Determine the (x, y) coordinate at the center of the cell enclosing the given text.  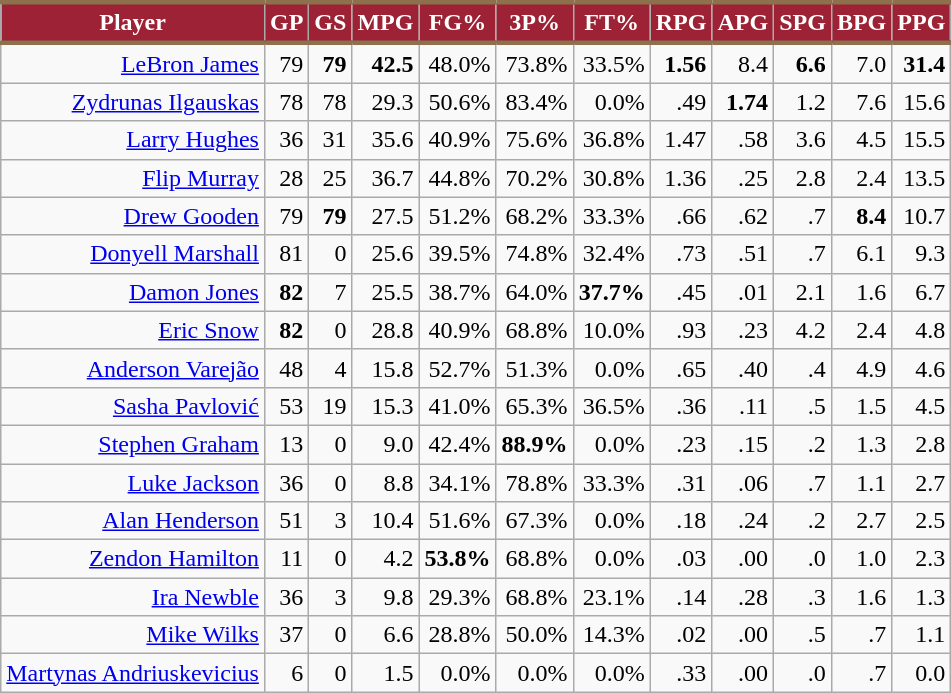
Stephen Graham (133, 444)
48.0% (458, 63)
75.6% (534, 140)
0.0 (922, 673)
1.47 (681, 140)
.40 (743, 368)
APG (743, 22)
7 (330, 292)
LeBron James (133, 63)
PPG (922, 22)
GP (286, 22)
73.8% (534, 63)
36.5% (612, 406)
4.9 (861, 368)
39.5% (458, 254)
52.7% (458, 368)
Damon Jones (133, 292)
15.3 (386, 406)
.01 (743, 292)
.06 (743, 483)
4 (330, 368)
13.5 (922, 178)
.73 (681, 254)
51.2% (458, 216)
GS (330, 22)
.02 (681, 635)
13 (286, 444)
68.2% (534, 216)
.03 (681, 559)
.62 (743, 216)
33.5% (612, 63)
Sasha Pavlović (133, 406)
23.1% (612, 597)
7.6 (861, 102)
11 (286, 559)
53.8% (458, 559)
42.5 (386, 63)
Zendon Hamilton (133, 559)
7.0 (861, 63)
78.8% (534, 483)
51 (286, 521)
.36 (681, 406)
FT% (612, 22)
10.7 (922, 216)
36.8% (612, 140)
Luke Jackson (133, 483)
2.1 (803, 292)
Player (133, 22)
Flip Murray (133, 178)
65.3% (534, 406)
83.4% (534, 102)
.49 (681, 102)
.24 (743, 521)
41.0% (458, 406)
.65 (681, 368)
Alan Henderson (133, 521)
29.3 (386, 102)
2.5 (922, 521)
SPG (803, 22)
32.4% (612, 254)
35.6 (386, 140)
Mike Wilks (133, 635)
53 (286, 406)
25.6 (386, 254)
Anderson Varejão (133, 368)
25.5 (386, 292)
44.8% (458, 178)
Eric Snow (133, 330)
.45 (681, 292)
15.5 (922, 140)
.4 (803, 368)
64.0% (534, 292)
30.8% (612, 178)
9.0 (386, 444)
.28 (743, 597)
Ira Newble (133, 597)
.33 (681, 673)
31.4 (922, 63)
48 (286, 368)
.15 (743, 444)
.58 (743, 140)
25 (330, 178)
1.2 (803, 102)
.31 (681, 483)
.18 (681, 521)
36.7 (386, 178)
1.36 (681, 178)
50.0% (534, 635)
3.6 (803, 140)
10.0% (612, 330)
Zydrunas Ilgauskas (133, 102)
4.8 (922, 330)
6 (286, 673)
.93 (681, 330)
51.6% (458, 521)
27.5 (386, 216)
1.0 (861, 559)
.11 (743, 406)
4.6 (922, 368)
42.4% (458, 444)
81 (286, 254)
28.8 (386, 330)
31 (330, 140)
50.6% (458, 102)
74.8% (534, 254)
28.8% (458, 635)
3P% (534, 22)
8.8 (386, 483)
34.1% (458, 483)
37.7% (612, 292)
67.3% (534, 521)
Martynas Andriuskevicius (133, 673)
14.3% (612, 635)
FG% (458, 22)
9.8 (386, 597)
37 (286, 635)
9.3 (922, 254)
88.9% (534, 444)
BPG (861, 22)
6.7 (922, 292)
Donyell Marshall (133, 254)
RPG (681, 22)
.3 (803, 597)
MPG (386, 22)
28 (286, 178)
10.4 (386, 521)
38.7% (458, 292)
51.3% (534, 368)
15.6 (922, 102)
.25 (743, 178)
.66 (681, 216)
Larry Hughes (133, 140)
29.3% (458, 597)
15.8 (386, 368)
1.56 (681, 63)
.14 (681, 597)
2.3 (922, 559)
1.74 (743, 102)
70.2% (534, 178)
Drew Gooden (133, 216)
6.1 (861, 254)
.51 (743, 254)
19 (330, 406)
